Identify which cell holds the provided text, then report its (x, y) central coordinate. 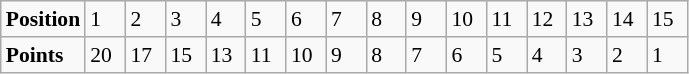
Position (43, 19)
20 (105, 55)
14 (627, 19)
12 (547, 19)
17 (145, 55)
Points (43, 55)
